For the text-containing cell, return its midpoint in (X, Y) coordinate format. 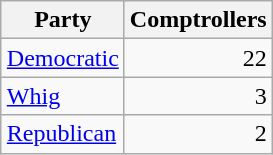
3 (198, 96)
2 (198, 134)
Comptrollers (198, 20)
Democratic (62, 58)
Whig (62, 96)
Republican (62, 134)
Party (62, 20)
22 (198, 58)
